Determine the (X, Y) coordinate at the center of the cell enclosing the given text.  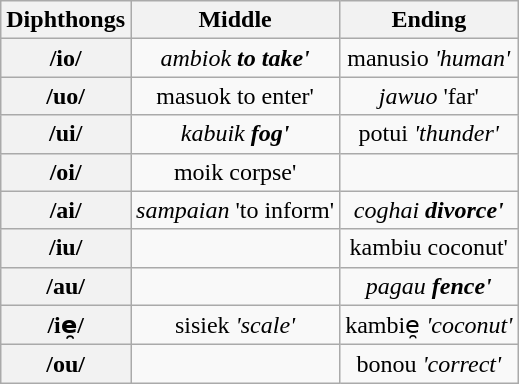
bonou 'correct' (429, 364)
potui 'thunder' (429, 134)
coghai divorce' (429, 210)
kabuik fog' (236, 134)
/uo/ (66, 96)
/iu/ (66, 248)
kambiu coconut' (429, 248)
kambie̯ 'coconut' (429, 325)
jawuo 'far' (429, 96)
/io/ (66, 58)
/ie̯/ (66, 325)
/ou/ (66, 364)
pagau fence' (429, 286)
ambiok to take' (236, 58)
/oi/ (66, 172)
manusio 'human' (429, 58)
Diphthongs (66, 20)
masuok to enter' (236, 96)
/ai/ (66, 210)
/au/ (66, 286)
/ui/ (66, 134)
moik corpse' (236, 172)
sisiek 'scale' (236, 325)
sampaian 'to inform' (236, 210)
Middle (236, 20)
Ending (429, 20)
